Locate the cell with the specified text and output its [x, y] center coordinate. 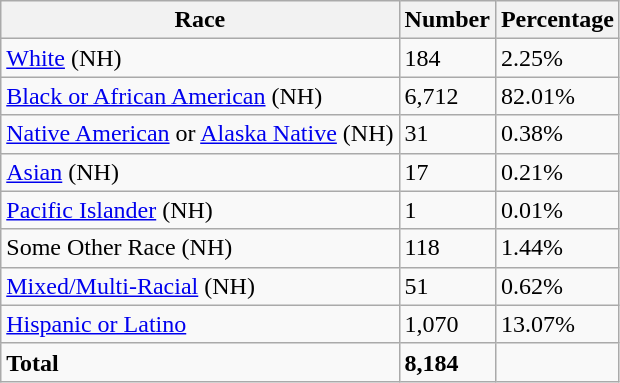
8,184 [447, 362]
Hispanic or Latino [200, 324]
82.01% [557, 96]
0.01% [557, 210]
Black or African American (NH) [200, 96]
13.07% [557, 324]
31 [447, 134]
118 [447, 248]
6,712 [447, 96]
51 [447, 286]
Pacific Islander (NH) [200, 210]
Native American or Alaska Native (NH) [200, 134]
184 [447, 58]
Mixed/Multi-Racial (NH) [200, 286]
1.44% [557, 248]
Percentage [557, 20]
Some Other Race (NH) [200, 248]
Total [200, 362]
Race [200, 20]
White (NH) [200, 58]
Number [447, 20]
0.62% [557, 286]
1,070 [447, 324]
0.38% [557, 134]
Asian (NH) [200, 172]
1 [447, 210]
2.25% [557, 58]
17 [447, 172]
0.21% [557, 172]
